Scan for the cell matching the given text and deliver its (x, y) coordinate at center. 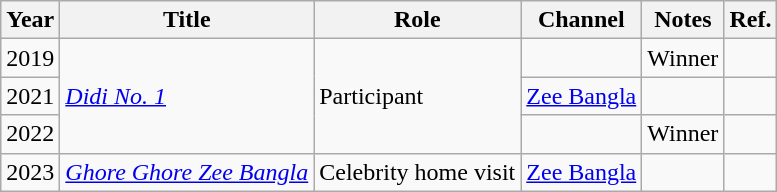
2022 (30, 134)
Role (418, 20)
2021 (30, 96)
2019 (30, 58)
Didi No. 1 (187, 96)
Participant (418, 96)
Channel (582, 20)
Notes (683, 20)
Celebrity home visit (418, 172)
2023 (30, 172)
Year (30, 20)
Ref. (750, 20)
Title (187, 20)
Ghore Ghore Zee Bangla (187, 172)
